Locate the cell with the specified text and output its [X, Y] center coordinate. 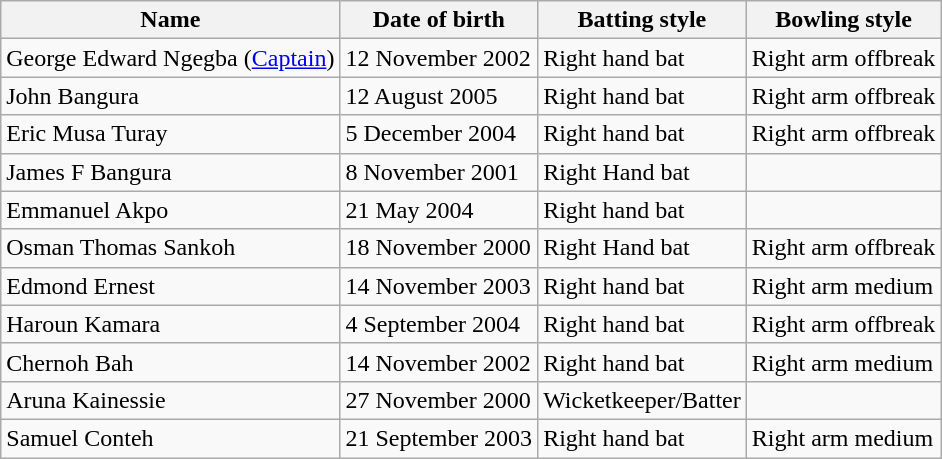
12 November 2002 [439, 58]
4 September 2004 [439, 324]
Batting style [642, 20]
21 May 2004 [439, 210]
27 November 2000 [439, 400]
Aruna Kainessie [170, 400]
Emmanuel Akpo [170, 210]
Date of birth [439, 20]
George Edward Ngegba (Captain) [170, 58]
12 August 2005 [439, 96]
Wicketkeeper/Batter [642, 400]
Edmond Ernest [170, 286]
Haroun Kamara [170, 324]
Eric Musa Turay [170, 134]
James F Bangura [170, 172]
21 September 2003 [439, 438]
Name [170, 20]
8 November 2001 [439, 172]
14 November 2003 [439, 286]
Chernoh Bah [170, 362]
John Bangura [170, 96]
Osman Thomas Sankoh [170, 248]
5 December 2004 [439, 134]
14 November 2002 [439, 362]
Samuel Conteh [170, 438]
Bowling style [844, 20]
18 November 2000 [439, 248]
